Capture the cell that displays the provided text and extract its [X, Y] central coordinate. 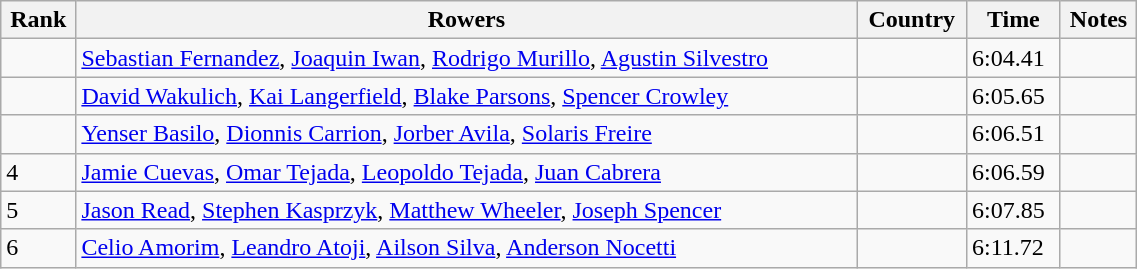
5 [38, 210]
6 [38, 248]
6:07.85 [1013, 210]
6:05.65 [1013, 96]
Country [912, 20]
Jamie Cuevas, Omar Tejada, Leopoldo Tejada, Juan Cabrera [466, 172]
Yenser Basilo, Dionnis Carrion, Jorber Avila, Solaris Freire [466, 134]
Sebastian Fernandez, Joaquin Iwan, Rodrigo Murillo, Agustin Silvestro [466, 58]
Notes [1098, 20]
David Wakulich, Kai Langerfield, Blake Parsons, Spencer Crowley [466, 96]
6:04.41 [1013, 58]
6:06.51 [1013, 134]
Rowers [466, 20]
6:06.59 [1013, 172]
Rank [38, 20]
Time [1013, 20]
Jason Read, Stephen Kasprzyk, Matthew Wheeler, Joseph Spencer [466, 210]
4 [38, 172]
Celio Amorim, Leandro Atoji, Ailson Silva, Anderson Nocetti [466, 248]
6:11.72 [1013, 248]
